Capture the cell that displays the provided text and extract its (x, y) central coordinate. 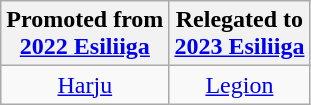
Relegated to2023 Esiliiga (240, 34)
Promoted from2022 Esiliiga (85, 34)
Harju (85, 85)
Legion (240, 85)
